Capture the cell that displays the provided text and extract its (X, Y) central coordinate. 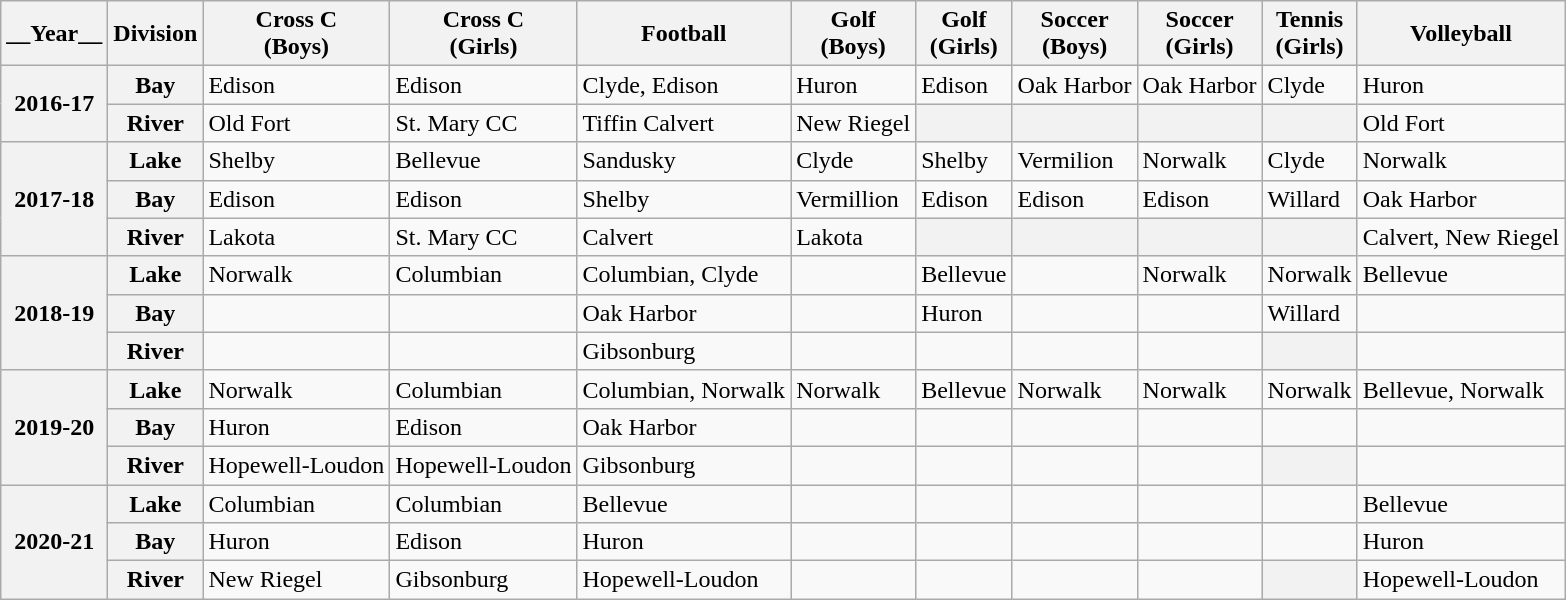
Football (684, 34)
__Year__ (54, 34)
2017-18 (54, 199)
Volleyball (1461, 34)
Tennis(Girls) (1310, 34)
Tiffin Calvert (684, 123)
2019-20 (54, 427)
Soccer(Girls) (1200, 34)
Cross C(Girls) (484, 34)
Golf(Girls) (964, 34)
Columbian, Norwalk (684, 389)
Division (156, 34)
Columbian, Clyde (684, 275)
Vermilion (1074, 161)
Calvert, New Riegel (1461, 237)
Vermillion (854, 199)
Calvert (684, 237)
Sandusky (684, 161)
2020-21 (54, 541)
2018-19 (54, 313)
Cross C(Boys) (296, 34)
Clyde, Edison (684, 85)
Golf(Boys) (854, 34)
2016-17 (54, 104)
Soccer(Boys) (1074, 34)
Bellevue, Norwalk (1461, 389)
